For the text-containing cell, return its midpoint in (X, Y) coordinate format. 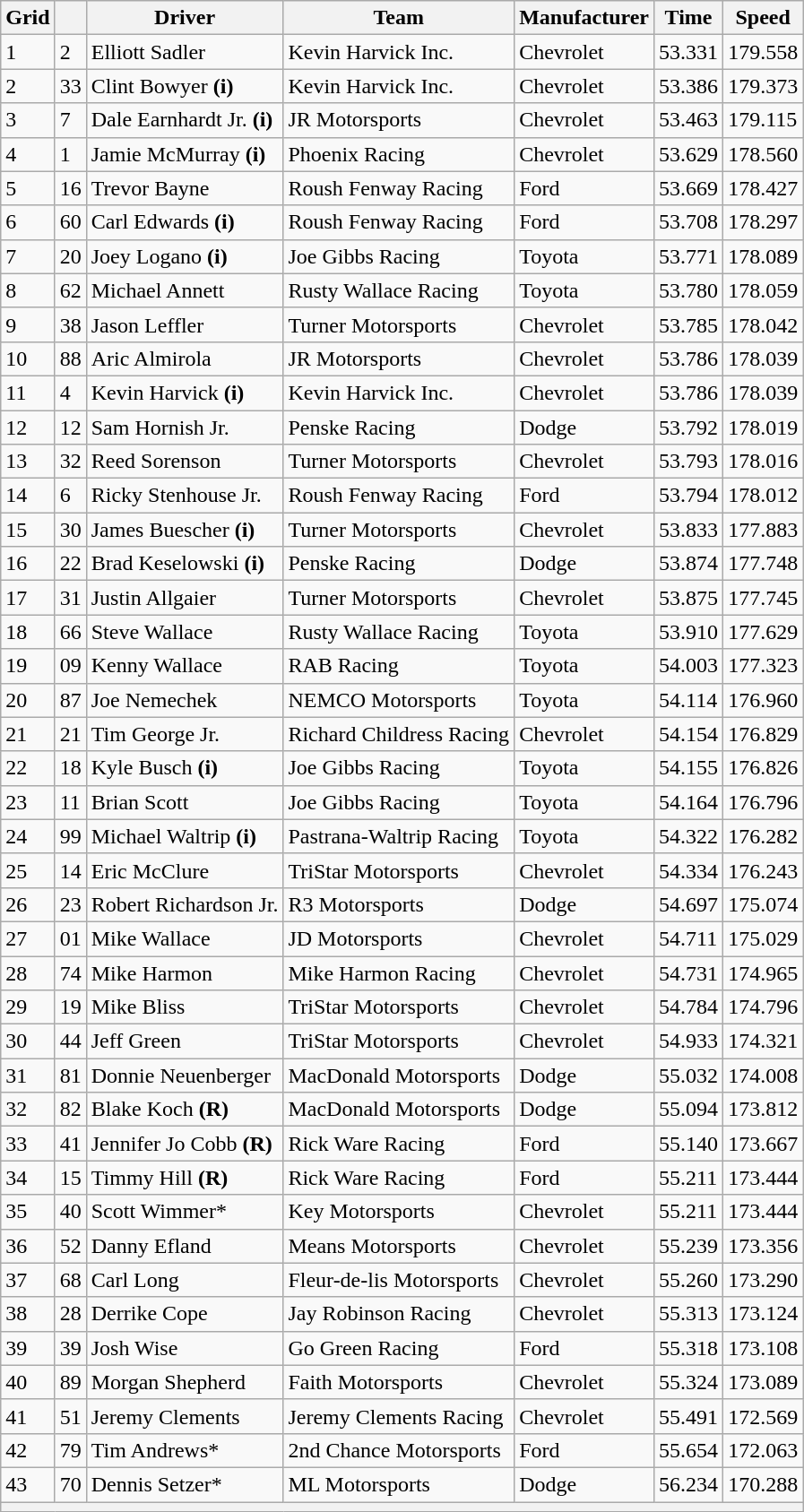
Team (399, 18)
79 (70, 1450)
Jeff Green (185, 1041)
55.324 (688, 1382)
8 (28, 290)
176.243 (764, 870)
173.290 (764, 1280)
53.463 (688, 120)
Grid (28, 18)
44 (70, 1041)
Carl Long (185, 1280)
99 (70, 836)
Time (688, 18)
Key Motorsports (399, 1212)
173.108 (764, 1348)
178.016 (764, 462)
174.796 (764, 1007)
53.386 (688, 86)
Steve Wallace (185, 632)
173.667 (764, 1144)
Kenny Wallace (185, 666)
Tim Andrews* (185, 1450)
175.074 (764, 904)
Brad Keselowski (i) (185, 564)
178.560 (764, 154)
R3 Motorsports (399, 904)
177.323 (764, 666)
24 (28, 836)
Reed Sorenson (185, 462)
Fleur-de-lis Motorsports (399, 1280)
09 (70, 666)
74 (70, 972)
Means Motorsports (399, 1246)
173.124 (764, 1314)
55.239 (688, 1246)
36 (28, 1246)
62 (70, 290)
55.260 (688, 1280)
55.654 (688, 1450)
Timmy Hill (R) (185, 1178)
60 (70, 222)
Mike Harmon (185, 972)
Tim George Jr. (185, 734)
35 (28, 1212)
178.427 (764, 188)
53.708 (688, 222)
Jamie McMurray (i) (185, 154)
55.094 (688, 1110)
55.318 (688, 1348)
172.063 (764, 1450)
55.491 (688, 1416)
10 (28, 359)
Josh Wise (185, 1348)
25 (28, 870)
RAB Racing (399, 666)
54.154 (688, 734)
172.569 (764, 1416)
53.910 (688, 632)
ML Motorsports (399, 1484)
5 (28, 188)
Speed (764, 18)
53.875 (688, 598)
Jennifer Jo Cobb (R) (185, 1144)
17 (28, 598)
54.155 (688, 768)
178.059 (764, 290)
Ricky Stenhouse Jr. (185, 496)
Morgan Shepherd (185, 1382)
Carl Edwards (i) (185, 222)
173.812 (764, 1110)
Dale Earnhardt Jr. (i) (185, 120)
178.089 (764, 256)
Trevor Bayne (185, 188)
JD Motorsports (399, 938)
2nd Chance Motorsports (399, 1450)
87 (70, 700)
54.114 (688, 700)
43 (28, 1484)
NEMCO Motorsports (399, 700)
27 (28, 938)
174.965 (764, 972)
55.032 (688, 1076)
Joey Logano (i) (185, 256)
42 (28, 1450)
53.780 (688, 290)
54.784 (688, 1007)
01 (70, 938)
82 (70, 1110)
54.003 (688, 666)
68 (70, 1280)
9 (28, 324)
Mike Bliss (185, 1007)
53.785 (688, 324)
Brian Scott (185, 802)
Jay Robinson Racing (399, 1314)
Kevin Harvick (i) (185, 393)
29 (28, 1007)
Faith Motorsports (399, 1382)
55.313 (688, 1314)
177.883 (764, 530)
179.558 (764, 52)
53.792 (688, 428)
53.793 (688, 462)
175.029 (764, 938)
Jeremy Clements Racing (399, 1416)
179.115 (764, 120)
176.282 (764, 836)
James Buescher (i) (185, 530)
56.234 (688, 1484)
Jason Leffler (185, 324)
53.331 (688, 52)
53.833 (688, 530)
51 (70, 1416)
178.042 (764, 324)
Scott Wimmer* (185, 1212)
54.933 (688, 1041)
53.629 (688, 154)
81 (70, 1076)
173.356 (764, 1246)
53.794 (688, 496)
Jeremy Clements (185, 1416)
Phoenix Racing (399, 154)
54.322 (688, 836)
88 (70, 359)
Robert Richardson Jr. (185, 904)
Joe Nemechek (185, 700)
Eric McClure (185, 870)
176.960 (764, 700)
177.748 (764, 564)
54.334 (688, 870)
Clint Bowyer (i) (185, 86)
Danny Efland (185, 1246)
Dennis Setzer* (185, 1484)
177.629 (764, 632)
37 (28, 1280)
13 (28, 462)
178.012 (764, 496)
Donnie Neuenberger (185, 1076)
66 (70, 632)
54.711 (688, 938)
54.731 (688, 972)
176.826 (764, 768)
Blake Koch (R) (185, 1110)
52 (70, 1246)
176.796 (764, 802)
Justin Allgaier (185, 598)
Michael Annett (185, 290)
173.089 (764, 1382)
178.019 (764, 428)
55.140 (688, 1144)
54.164 (688, 802)
53.669 (688, 188)
Driver (185, 18)
Michael Waltrip (i) (185, 836)
176.829 (764, 734)
34 (28, 1178)
Sam Hornish Jr. (185, 428)
3 (28, 120)
89 (70, 1382)
Go Green Racing (399, 1348)
178.297 (764, 222)
174.008 (764, 1076)
Mike Harmon Racing (399, 972)
Kyle Busch (i) (185, 768)
Richard Childress Racing (399, 734)
174.321 (764, 1041)
Derrike Cope (185, 1314)
Aric Almirola (185, 359)
177.745 (764, 598)
Manufacturer (584, 18)
53.771 (688, 256)
Elliott Sadler (185, 52)
Pastrana-Waltrip Racing (399, 836)
54.697 (688, 904)
170.288 (764, 1484)
Mike Wallace (185, 938)
53.874 (688, 564)
26 (28, 904)
179.373 (764, 86)
70 (70, 1484)
